Detect which cell encompasses the target text, then output its (X, Y) center coordinate. 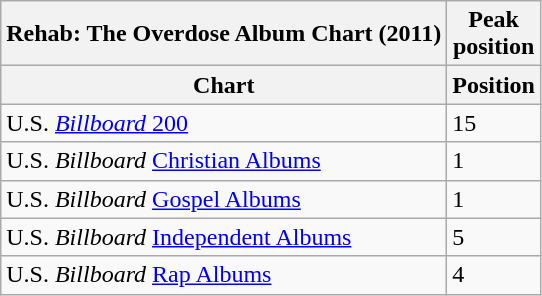
Chart (224, 85)
Peakposition (494, 34)
U.S. Billboard Rap Albums (224, 275)
15 (494, 123)
U.S. Billboard Independent Albums (224, 237)
Rehab: The Overdose Album Chart (2011) (224, 34)
Position (494, 85)
4 (494, 275)
5 (494, 237)
U.S. Billboard Gospel Albums (224, 199)
U.S. Billboard Christian Albums (224, 161)
U.S. Billboard 200 (224, 123)
